Return the (X, Y) coordinate for the center point of the cell that contains the specified text.  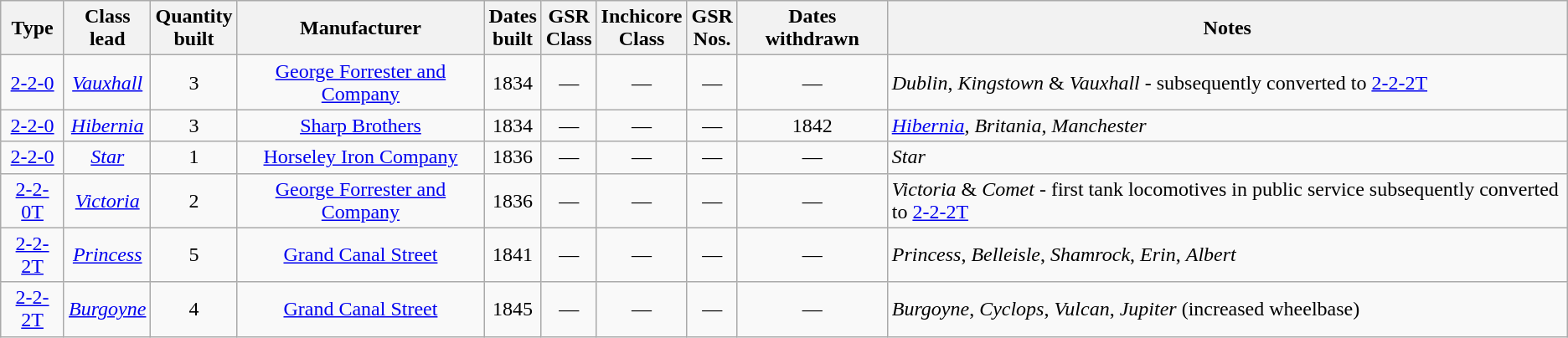
1841 (513, 254)
Datesbuilt (513, 28)
Hibernia, Britania, Manchester (1227, 125)
Dublin, Kingstown & Vauxhall - subsequently converted to 2-2-2T (1227, 82)
1842 (812, 125)
Burgoyne, Cyclops, Vulcan, Jupiter (increased wheelbase) (1227, 310)
Dates withdrawn (812, 28)
4 (194, 310)
GSRNos. (712, 28)
5 (194, 254)
Victoria & Comet - first tank locomotives in public service subsequently converted to 2-2-2T (1227, 201)
Vauxhall (107, 82)
2 (194, 201)
Princess, Belleisle, Shamrock, Erin, Albert (1227, 254)
Manufacturer (360, 28)
Hibernia (107, 125)
2-2-0T (33, 201)
Princess (107, 254)
Burgoyne (107, 310)
Horseley Iron Company (360, 157)
1845 (513, 310)
Classlead (107, 28)
1 (194, 157)
Type (33, 28)
Notes (1227, 28)
Quantitybuilt (194, 28)
GSRClass (569, 28)
InchicoreClass (642, 28)
Victoria (107, 201)
Sharp Brothers (360, 125)
